Find where the given text appears and provide that cell's center as [X, Y] coordinate. 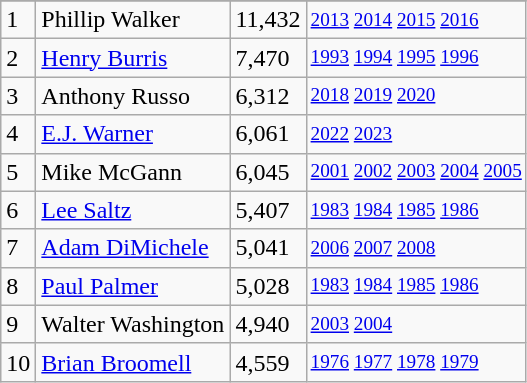
1993 1994 1995 1996 [416, 58]
1 [18, 20]
6,061 [268, 134]
Brian Broomell [133, 362]
3 [18, 96]
4,940 [268, 324]
Henry Burris [133, 58]
2018 2019 2020 [416, 96]
2022 2023 [416, 134]
2006 2007 2008 [416, 248]
11,432 [268, 20]
5,041 [268, 248]
7,470 [268, 58]
Anthony Russo [133, 96]
Adam DiMichele [133, 248]
10 [18, 362]
9 [18, 324]
4,559 [268, 362]
Mike McGann [133, 172]
8 [18, 286]
1976 1977 1978 1979 [416, 362]
5,028 [268, 286]
6,045 [268, 172]
6 [18, 210]
2013 2014 2015 2016 [416, 20]
Lee Saltz [133, 210]
Phillip Walker [133, 20]
2 [18, 58]
4 [18, 134]
Walter Washington [133, 324]
7 [18, 248]
2001 2002 2003 2004 2005 [416, 172]
E.J. Warner [133, 134]
6,312 [268, 96]
5,407 [268, 210]
2003 2004 [416, 324]
Paul Palmer [133, 286]
5 [18, 172]
